Search for the cell housing the specified text and yield its (x, y) center coordinate. 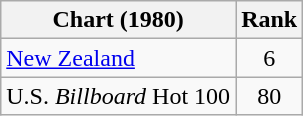
80 (270, 96)
Rank (270, 20)
New Zealand (118, 58)
U.S. Billboard Hot 100 (118, 96)
6 (270, 58)
Chart (1980) (118, 20)
